Pinpoint the cell where the given text exists, returning its (x, y) midpoint coordinate. 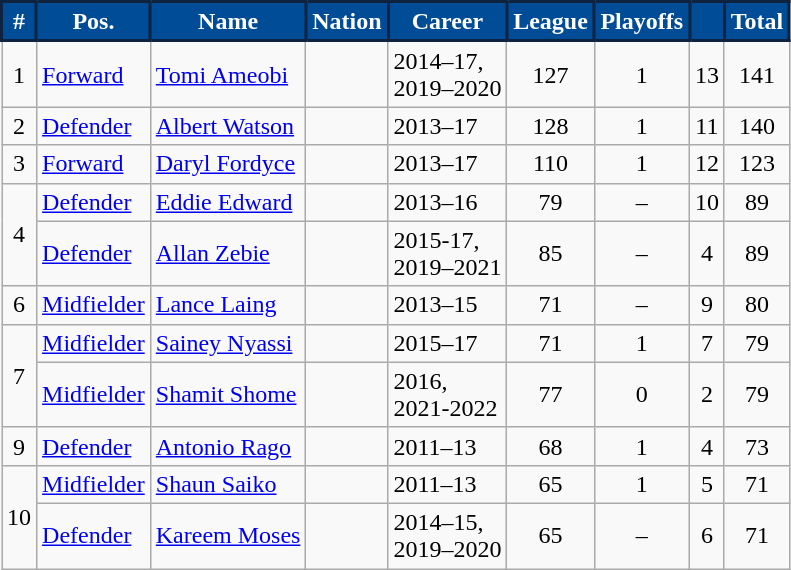
Sainey Nyassi (228, 343)
Shaun Saiko (228, 484)
0 (642, 394)
Nation (347, 22)
5 (706, 484)
77 (550, 394)
Name (228, 22)
Total (756, 22)
128 (550, 126)
2014–17,2019–2020 (448, 74)
League (550, 22)
110 (550, 164)
2013–16 (448, 202)
# (20, 22)
68 (550, 446)
Shamit Shome (228, 394)
141 (756, 74)
2013–15 (448, 305)
73 (756, 446)
140 (756, 126)
2015-17,2019–2021 (448, 254)
80 (756, 305)
2015–17 (448, 343)
2016,2021-2022 (448, 394)
85 (550, 254)
Kareem Moses (228, 536)
13 (706, 74)
127 (550, 74)
Albert Watson (228, 126)
123 (756, 164)
Pos. (94, 22)
Daryl Fordyce (228, 164)
Lance Laing (228, 305)
11 (706, 126)
Eddie Edward (228, 202)
Playoffs (642, 22)
Antonio Rago (228, 446)
Career (448, 22)
Tomi Ameobi (228, 74)
3 (20, 164)
12 (706, 164)
Allan Zebie (228, 254)
2014–15,2019–2020 (448, 536)
